Extract the (X, Y) coordinate from the center of the cell holding the provided text.  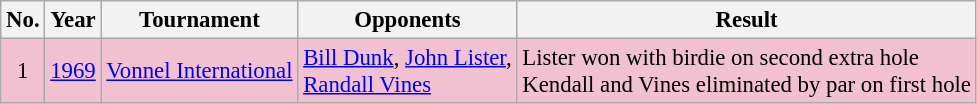
Year (73, 20)
Vonnel International (200, 72)
Tournament (200, 20)
Opponents (408, 20)
Lister won with birdie on second extra holeKendall and Vines eliminated by par on first hole (746, 72)
Bill Dunk, John Lister, Randall Vines (408, 72)
Result (746, 20)
No. (23, 20)
1969 (73, 72)
1 (23, 72)
